Pinpoint the cell where the given text exists, returning its (x, y) midpoint coordinate. 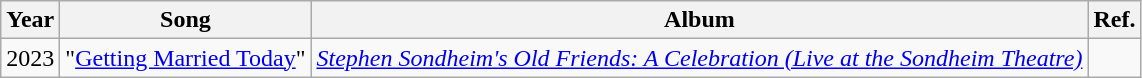
Song (186, 20)
Stephen Sondheim's Old Friends: A Celebration (Live at the Sondheim Theatre) (700, 58)
Album (700, 20)
Year (30, 20)
"Getting Married Today" (186, 58)
2023 (30, 58)
Ref. (1114, 20)
